Locate the cell with the specified text and output its [X, Y] center coordinate. 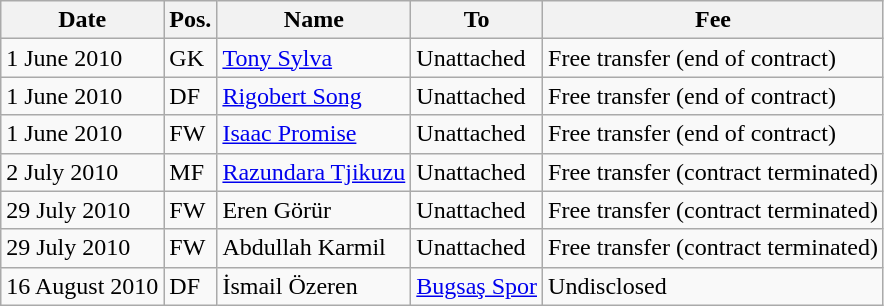
MF [190, 172]
2 July 2010 [82, 172]
16 August 2010 [82, 286]
Date [82, 20]
Tony Sylva [314, 58]
Isaac Promise [314, 134]
Razundara Tjikuzu [314, 172]
Pos. [190, 20]
Fee [714, 20]
Abdullah Karmil [314, 248]
İsmail Özeren [314, 286]
GK [190, 58]
Rigobert Song [314, 96]
Bugsaş Spor [477, 286]
Eren Görür [314, 210]
To [477, 20]
Undisclosed [714, 286]
Name [314, 20]
